Find where the given text appears and provide that cell's center as (x, y) coordinate. 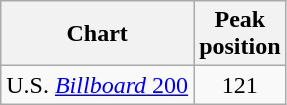
Chart (98, 34)
121 (240, 85)
Peakposition (240, 34)
U.S. Billboard 200 (98, 85)
